Search for the cell housing the specified text and yield its [x, y] center coordinate. 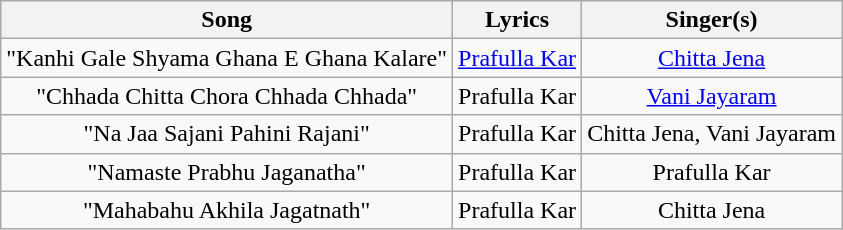
"Na Jaa Sajani Pahini Rajani" [227, 134]
Vani Jayaram [712, 96]
Chitta Jena, Vani Jayaram [712, 134]
"Chhada Chitta Chora Chhada Chhada" [227, 96]
"Namaste Prabhu Jaganatha" [227, 172]
Lyrics [518, 20]
Song [227, 20]
Singer(s) [712, 20]
"Mahabahu Akhila Jagatnath" [227, 210]
"Kanhi Gale Shyama Ghana E Ghana Kalare" [227, 58]
